Determine the (x, y) coordinate at the center of the cell enclosing the given text.  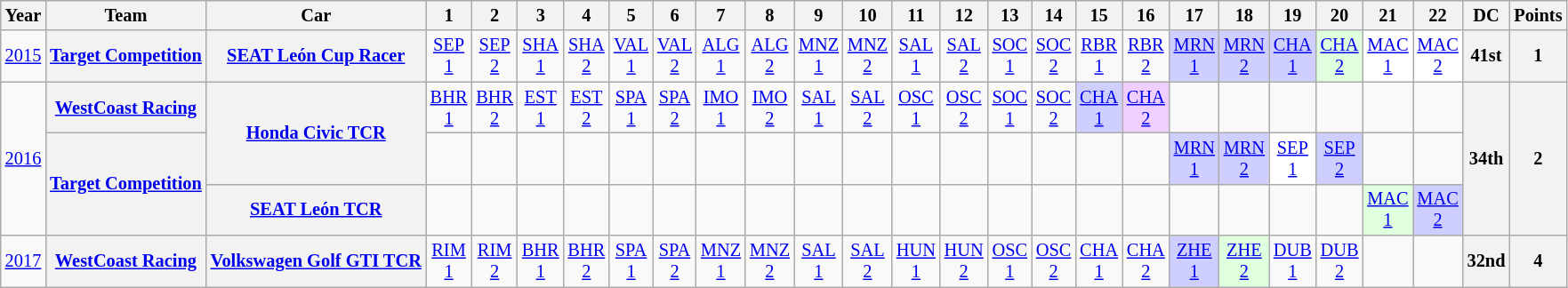
34th (1487, 158)
RBR1 (1099, 56)
14 (1053, 15)
DC (1487, 15)
VAL2 (674, 56)
Car (317, 15)
ALG2 (770, 56)
IMO1 (720, 108)
22 (1437, 15)
9 (818, 15)
DUB1 (1293, 261)
EST1 (541, 108)
RBR2 (1146, 56)
Volkswagen Golf GTI TCR (317, 261)
32nd (1487, 261)
Year (23, 15)
10 (868, 15)
7 (720, 15)
Points (1538, 15)
Team (126, 15)
17 (1194, 15)
SEAT León TCR (317, 210)
13 (1010, 15)
19 (1293, 15)
12 (964, 15)
15 (1099, 15)
16 (1146, 15)
ZHE2 (1244, 261)
41st (1487, 56)
8 (770, 15)
5 (631, 15)
3 (541, 15)
ALG1 (720, 56)
2015 (23, 56)
HUN1 (916, 261)
EST2 (587, 108)
SHA1 (541, 56)
2016 (23, 158)
ZHE1 (1194, 261)
6 (674, 15)
RIM1 (449, 261)
2017 (23, 261)
SEAT León Cup Racer (317, 56)
HUN2 (964, 261)
21 (1387, 15)
Honda Civic TCR (317, 133)
18 (1244, 15)
VAL1 (631, 56)
20 (1339, 15)
SHA2 (587, 56)
RIM2 (495, 261)
DUB2 (1339, 261)
IMO2 (770, 108)
11 (916, 15)
